Determine the (x, y) coordinate at the center of the cell enclosing the given text.  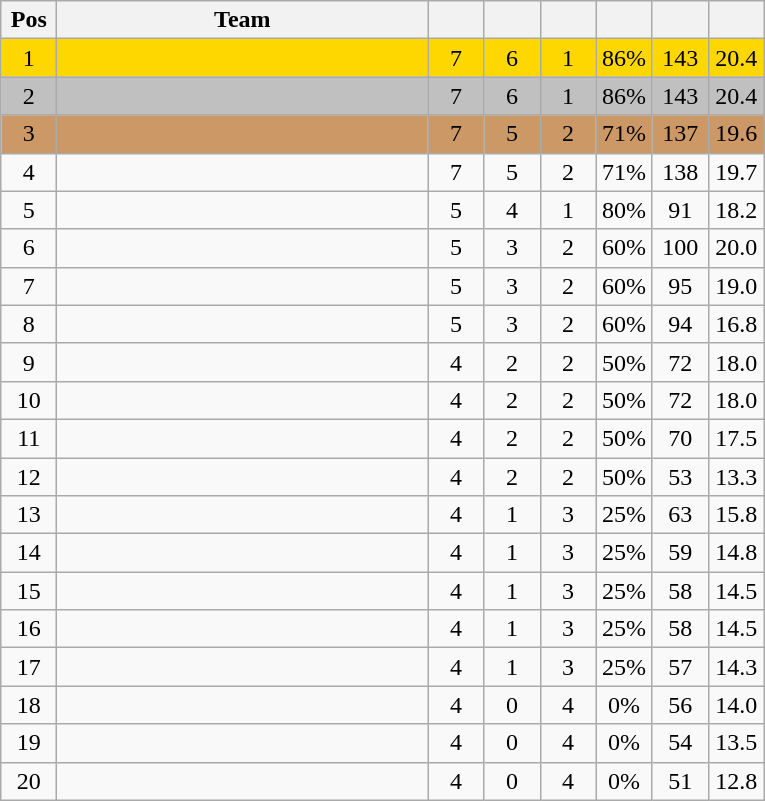
138 (680, 172)
18 (29, 705)
13.5 (736, 743)
100 (680, 248)
8 (29, 324)
13 (29, 515)
51 (680, 781)
57 (680, 667)
56 (680, 705)
19.6 (736, 134)
9 (29, 362)
Team (242, 20)
14.0 (736, 705)
94 (680, 324)
91 (680, 210)
19 (29, 743)
19.0 (736, 286)
80% (624, 210)
54 (680, 743)
16.8 (736, 324)
12.8 (736, 781)
53 (680, 477)
16 (29, 629)
13.3 (736, 477)
59 (680, 553)
70 (680, 438)
95 (680, 286)
17.5 (736, 438)
18.2 (736, 210)
15.8 (736, 515)
20.0 (736, 248)
Pos (29, 20)
11 (29, 438)
15 (29, 591)
19.7 (736, 172)
14.3 (736, 667)
17 (29, 667)
14 (29, 553)
14.8 (736, 553)
63 (680, 515)
12 (29, 477)
137 (680, 134)
20 (29, 781)
10 (29, 400)
